Scan for the cell matching the given text and deliver its (X, Y) coordinate at center. 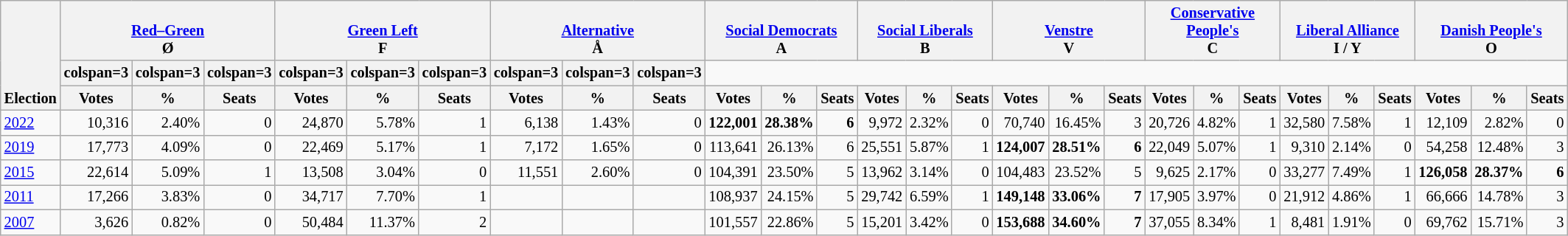
37,055 (1169, 222)
11,551 (526, 173)
Social LiberalsB (924, 30)
7.70% (383, 197)
8.34% (1216, 222)
17,905 (1169, 197)
28.37% (1499, 173)
101,557 (734, 222)
14.78% (1499, 197)
5.78% (383, 122)
33,277 (1304, 173)
10,316 (96, 122)
29,742 (882, 197)
9,625 (1169, 173)
23.50% (789, 173)
17,266 (96, 197)
50,484 (311, 222)
28.51% (1076, 147)
Red–GreenØ (168, 30)
4.82% (1216, 122)
22,049 (1169, 147)
3.83% (168, 197)
Election (31, 55)
12,109 (1443, 122)
Conservative People'sC (1212, 30)
15,201 (882, 222)
2.40% (168, 122)
6,138 (526, 122)
1.91% (1351, 222)
32,580 (1304, 122)
23.52% (1076, 173)
Social DemocratsA (781, 30)
AlternativeÅ (598, 30)
34,717 (311, 197)
12.48% (1499, 147)
25,551 (882, 147)
113,641 (734, 147)
9,972 (882, 122)
5.87% (929, 147)
34.60% (1076, 222)
5.07% (1216, 147)
2 (454, 222)
4.86% (1351, 197)
66,666 (1443, 197)
22.86% (789, 222)
5.09% (168, 173)
11.37% (383, 222)
17,773 (96, 147)
24.15% (789, 197)
Green LeftF (383, 30)
0.82% (168, 222)
1.65% (597, 147)
22,469 (311, 147)
9,310 (1304, 147)
149,148 (1020, 197)
153,688 (1020, 222)
21,912 (1304, 197)
Liberal AllianceI / Y (1348, 30)
24,870 (311, 122)
22,614 (96, 173)
13,962 (882, 173)
2.32% (929, 122)
7.58% (1351, 122)
16.45% (1076, 122)
2007 (31, 222)
2019 (31, 147)
2022 (31, 122)
26.13% (789, 147)
2011 (31, 197)
122,001 (734, 122)
1.43% (597, 122)
104,391 (734, 173)
7.49% (1351, 173)
54,258 (1443, 147)
3.04% (383, 173)
126,058 (1443, 173)
3,626 (96, 222)
3.14% (929, 173)
28.38% (789, 122)
VenstreV (1069, 30)
7,172 (526, 147)
104,483 (1020, 173)
5.17% (383, 147)
69,762 (1443, 222)
Danish People'sO (1491, 30)
6.59% (929, 197)
20,726 (1169, 122)
3.97% (1216, 197)
2.17% (1216, 173)
15.71% (1499, 222)
13,508 (311, 173)
2.82% (1499, 122)
8,481 (1304, 222)
70,740 (1020, 122)
124,007 (1020, 147)
33.06% (1076, 197)
3.42% (929, 222)
4.09% (168, 147)
2015 (31, 173)
2.60% (597, 173)
108,937 (734, 197)
2.14% (1351, 147)
